Return the (x, y) coordinate for the center point of the cell that contains the specified text.  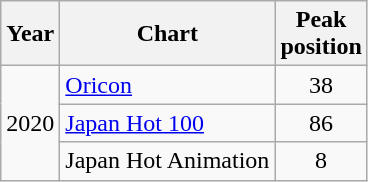
Japan Hot Animation (168, 161)
38 (321, 85)
86 (321, 123)
Year (30, 34)
Oricon (168, 85)
Chart (168, 34)
Japan Hot 100 (168, 123)
8 (321, 161)
Peakposition (321, 34)
2020 (30, 123)
